Find where the given text appears and provide that cell's center as (X, Y) coordinate. 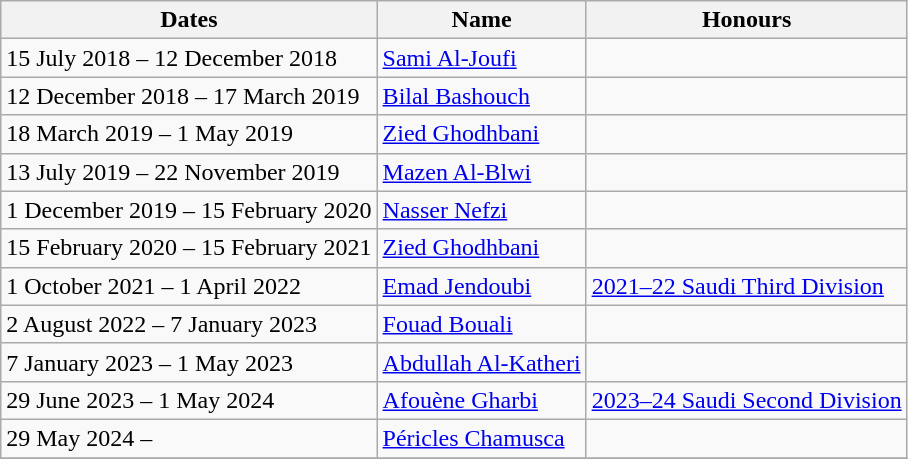
29 May 2024 – (189, 438)
Emad Jendoubi (482, 286)
Name (482, 20)
2023–24 Saudi Second Division (746, 400)
Dates (189, 20)
29 June 2023 – 1 May 2024 (189, 400)
2 August 2022 – 7 January 2023 (189, 324)
Fouad Bouali (482, 324)
Mazen Al-Blwi (482, 172)
15 February 2020 – 15 February 2021 (189, 248)
18 March 2019 – 1 May 2019 (189, 134)
Bilal Bashouch (482, 96)
1 October 2021 – 1 April 2022 (189, 286)
13 July 2019 – 22 November 2019 (189, 172)
Honours (746, 20)
Abdullah Al-Katheri (482, 362)
1 December 2019 – 15 February 2020 (189, 210)
7 January 2023 – 1 May 2023 (189, 362)
Nasser Nefzi (482, 210)
2021–22 Saudi Third Division (746, 286)
Péricles Chamusca (482, 438)
Afouène Gharbi (482, 400)
12 December 2018 – 17 March 2019 (189, 96)
15 July 2018 – 12 December 2018 (189, 58)
Sami Al-Joufi (482, 58)
